Return the [X, Y] coordinate for the center point of the cell that contains the specified text.  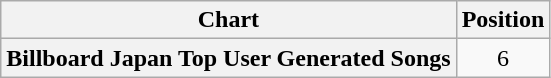
Position [503, 20]
6 [503, 58]
Billboard Japan Top User Generated Songs [228, 58]
Chart [228, 20]
